For the text-containing cell, return its midpoint in [X, Y] coordinate format. 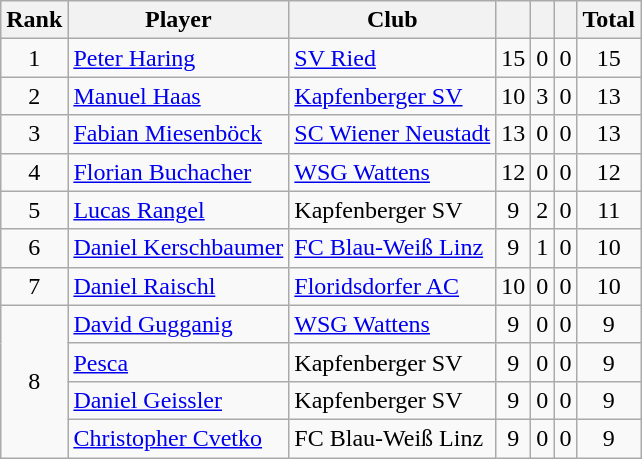
SV Ried [392, 58]
Fabian Miesenböck [178, 134]
Manuel Haas [178, 96]
5 [34, 210]
Rank [34, 20]
8 [34, 381]
Total [609, 20]
7 [34, 286]
Lucas Rangel [178, 210]
SC Wiener Neustadt [392, 134]
Pesca [178, 362]
Club [392, 20]
11 [609, 210]
David Gugganig [178, 324]
4 [34, 172]
Peter Haring [178, 58]
Daniel Raischl [178, 286]
Daniel Geissler [178, 400]
Floridsdorfer AC [392, 286]
Daniel Kerschbaumer [178, 248]
6 [34, 248]
Player [178, 20]
Florian Buchacher [178, 172]
Christopher Cvetko [178, 438]
